Capture the cell that displays the provided text and extract its (x, y) central coordinate. 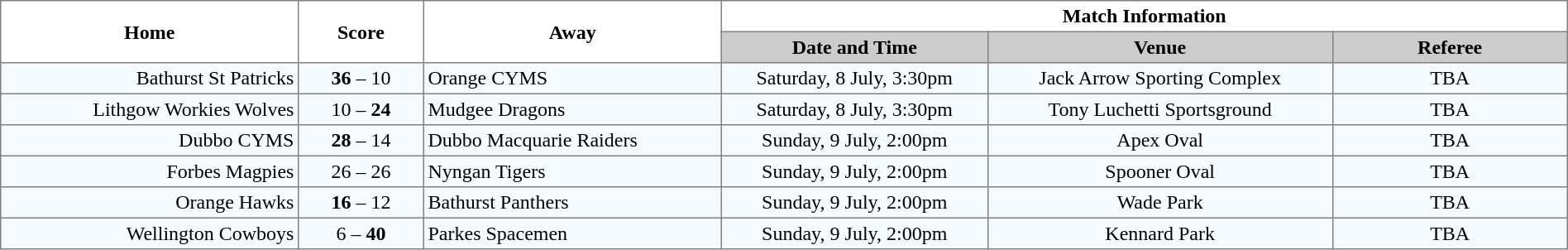
Bathurst St Patricks (150, 79)
Date and Time (854, 47)
28 – 14 (361, 141)
Referee (1450, 47)
Dubbo Macquarie Raiders (572, 141)
Lithgow Workies Wolves (150, 109)
Home (150, 31)
Kennard Park (1159, 233)
Score (361, 31)
Nyngan Tigers (572, 171)
10 – 24 (361, 109)
Match Information (1145, 17)
Parkes Spacemen (572, 233)
26 – 26 (361, 171)
Wellington Cowboys (150, 233)
Orange Hawks (150, 203)
Venue (1159, 47)
6 – 40 (361, 233)
Apex Oval (1159, 141)
Forbes Magpies (150, 171)
Mudgee Dragons (572, 109)
Tony Luchetti Sportsground (1159, 109)
Away (572, 31)
Jack Arrow Sporting Complex (1159, 79)
Orange CYMS (572, 79)
Bathurst Panthers (572, 203)
36 – 10 (361, 79)
16 – 12 (361, 203)
Spooner Oval (1159, 171)
Dubbo CYMS (150, 141)
Wade Park (1159, 203)
